Scan for the cell matching the given text and deliver its [X, Y] coordinate at center. 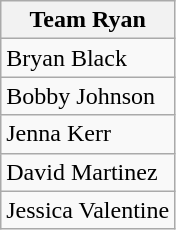
Bobby Johnson [88, 96]
Team Ryan [88, 20]
Bryan Black [88, 58]
Jessica Valentine [88, 210]
David Martinez [88, 172]
Jenna Kerr [88, 134]
